Output the [x, y] coordinate of the center of the cell containing the given text.  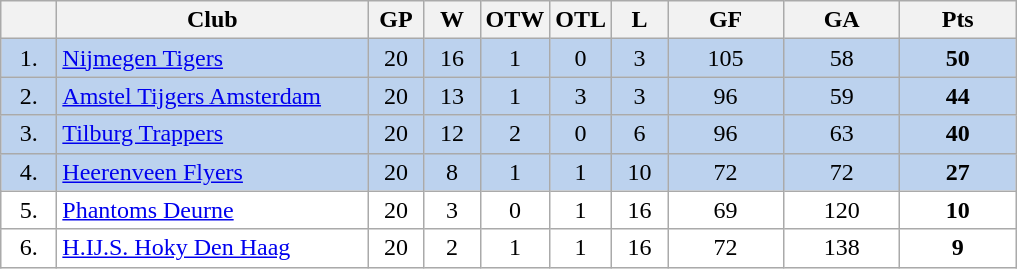
105 [726, 58]
5. [29, 210]
8 [452, 172]
40 [958, 134]
OTL [581, 20]
Phantoms Deurne [212, 210]
Pts [958, 20]
6. [29, 248]
13 [452, 96]
50 [958, 58]
58 [842, 58]
OTW [515, 20]
GF [726, 20]
Heerenveen Flyers [212, 172]
27 [958, 172]
Amstel Tijgers Amsterdam [212, 96]
Nijmegen Tigers [212, 58]
L [640, 20]
2. [29, 96]
120 [842, 210]
1. [29, 58]
63 [842, 134]
9 [958, 248]
W [452, 20]
GP [396, 20]
4. [29, 172]
H.IJ.S. Hoky Den Haag [212, 248]
3. [29, 134]
6 [640, 134]
138 [842, 248]
12 [452, 134]
GA [842, 20]
69 [726, 210]
Club [212, 20]
59 [842, 96]
Tilburg Trappers [212, 134]
44 [958, 96]
